Return (x, y) of the center of cell containing provided text 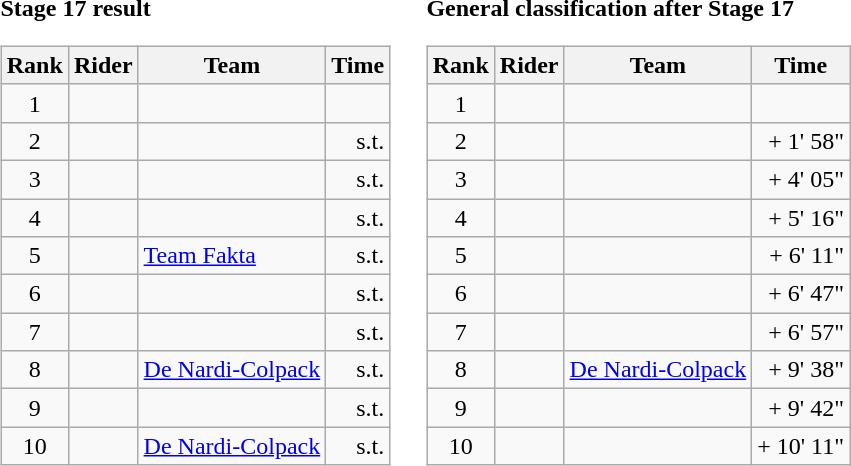
+ 1' 58" (801, 141)
+ 6' 11" (801, 256)
+ 5' 16" (801, 217)
+ 4' 05" (801, 179)
Team Fakta (232, 256)
+ 9' 38" (801, 370)
+ 9' 42" (801, 408)
+ 6' 47" (801, 294)
+ 6' 57" (801, 332)
+ 10' 11" (801, 446)
